Extract the (x, y) coordinate from the center of the cell holding the provided text.  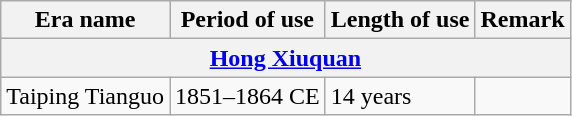
Taiping Tianguo (86, 96)
Era name (86, 20)
1851–1864 CE (248, 96)
Remark (522, 20)
Hong Xiuquan (286, 58)
Length of use (400, 20)
Period of use (248, 20)
14 years (400, 96)
